Search for the cell housing the specified text and yield its [x, y] center coordinate. 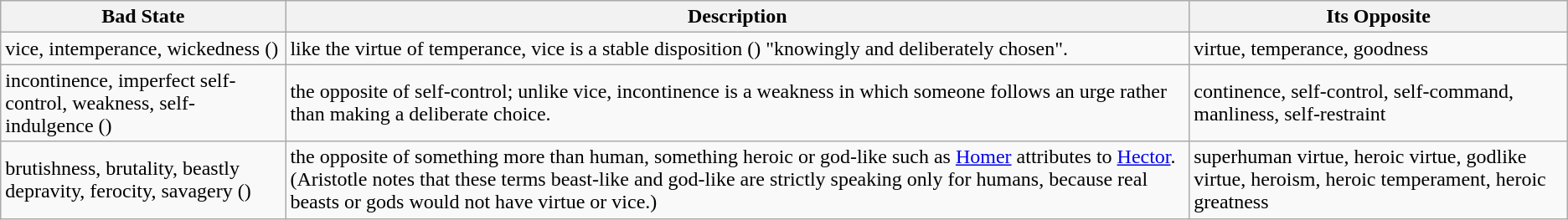
vice, intemperance, wickedness () [143, 49]
incontinence, imperfect self-control, weakness, self-indulgence () [143, 103]
like the virtue of temperance, vice is a stable disposition () "knowingly and deliberately chosen". [737, 49]
the opposite of self-control; unlike vice, incontinence is a weakness in which someone follows an urge rather than making a deliberate choice. [737, 103]
brutishness, brutality, beastly depravity, ferocity, savagery () [143, 180]
Description [737, 17]
continence, self-control, self-command, manliness, self-restraint [1379, 103]
superhuman virtue, heroic virtue, godlike virtue, heroism, heroic temperament, heroic greatness [1379, 180]
Bad State [143, 17]
virtue, temperance, goodness [1379, 49]
Its Opposite [1379, 17]
